Provide the [X, Y] coordinate of the cell's center where the given text is located.  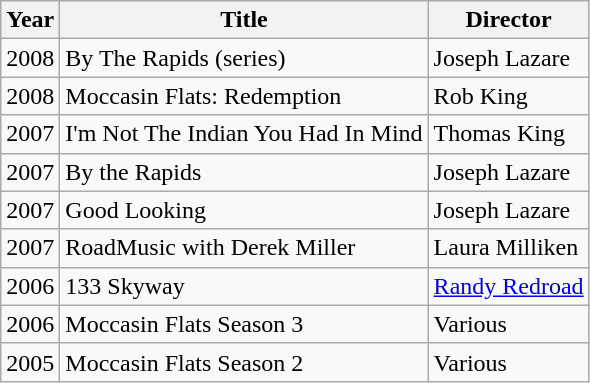
133 Skyway [244, 286]
Moccasin Flats Season 2 [244, 362]
By The Rapids (series) [244, 58]
I'm Not The Indian You Had In Mind [244, 134]
Laura Milliken [508, 248]
Title [244, 20]
Year [30, 20]
Director [508, 20]
Good Looking [244, 210]
By the Rapids [244, 172]
Randy Redroad [508, 286]
Moccasin Flats Season 3 [244, 324]
Moccasin Flats: Redemption [244, 96]
Thomas King [508, 134]
RoadMusic with Derek Miller [244, 248]
2005 [30, 362]
Rob King [508, 96]
